Pinpoint the cell where the given text exists, returning its (X, Y) midpoint coordinate. 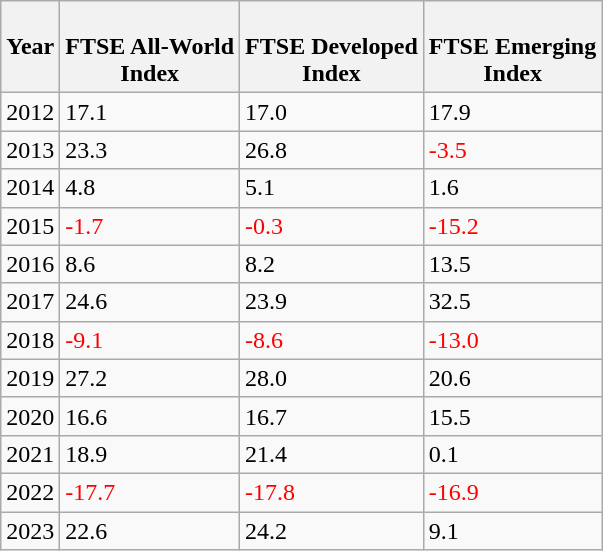
-17.7 (150, 492)
5.1 (332, 188)
2023 (30, 531)
2012 (30, 112)
1.6 (512, 188)
16.6 (150, 416)
32.5 (512, 302)
Year (30, 47)
17.0 (332, 112)
FTSE DevelopedIndex (332, 47)
27.2 (150, 378)
17.9 (512, 112)
23.3 (150, 150)
15.5 (512, 416)
4.8 (150, 188)
13.5 (512, 264)
0.1 (512, 454)
2021 (30, 454)
22.6 (150, 531)
-1.7 (150, 226)
24.6 (150, 302)
20.6 (512, 378)
2016 (30, 264)
2019 (30, 378)
8.6 (150, 264)
18.9 (150, 454)
23.9 (332, 302)
-9.1 (150, 340)
2015 (30, 226)
-13.0 (512, 340)
-17.8 (332, 492)
-0.3 (332, 226)
2018 (30, 340)
-8.6 (332, 340)
17.1 (150, 112)
28.0 (332, 378)
9.1 (512, 531)
2013 (30, 150)
2014 (30, 188)
24.2 (332, 531)
-15.2 (512, 226)
2022 (30, 492)
FTSE EmergingIndex (512, 47)
2017 (30, 302)
16.7 (332, 416)
-16.9 (512, 492)
26.8 (332, 150)
-3.5 (512, 150)
2020 (30, 416)
FTSE All-WorldIndex (150, 47)
21.4 (332, 454)
8.2 (332, 264)
